For the text-containing cell, return its midpoint in (x, y) coordinate format. 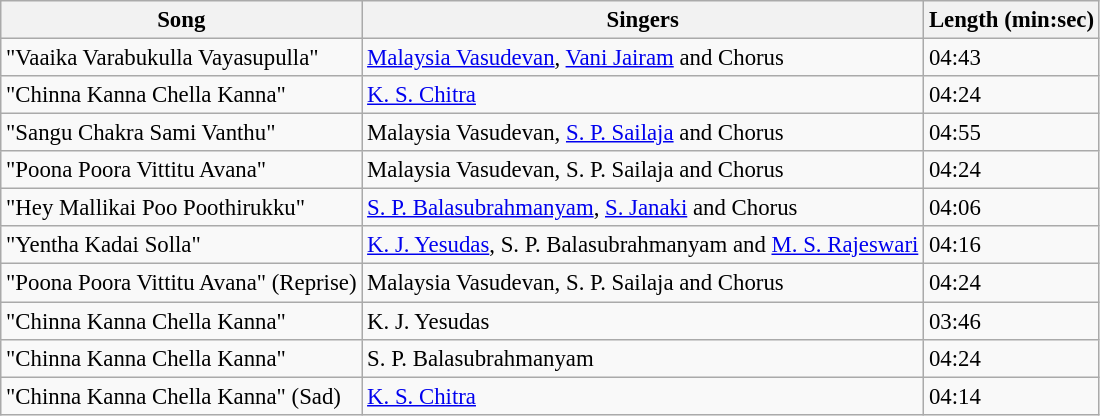
"Poona Poora Vittitu Avana" (Reprise) (182, 283)
04:14 (1012, 396)
Malaysia Vasudevan, Vani Jairam and Chorus (643, 58)
"Yentha Kadai Solla" (182, 245)
Song (182, 20)
04:06 (1012, 208)
K. J. Yesudas (643, 321)
03:46 (1012, 321)
"Hey Mallikai Poo Poothirukku" (182, 208)
"Chinna Kanna Chella Kanna" (Sad) (182, 396)
Singers (643, 20)
"Vaaika Varabukulla Vayasupulla" (182, 58)
04:55 (1012, 133)
K. J. Yesudas, S. P. Balasubrahmanyam and M. S. Rajeswari (643, 245)
"Sangu Chakra Sami Vanthu" (182, 133)
04:16 (1012, 245)
"Poona Poora Vittitu Avana" (182, 170)
04:43 (1012, 58)
S. P. Balasubrahmanyam (643, 358)
S. P. Balasubrahmanyam, S. Janaki and Chorus (643, 208)
Length (min:sec) (1012, 20)
